Output the (x, y) coordinate of the center of the cell containing the given text.  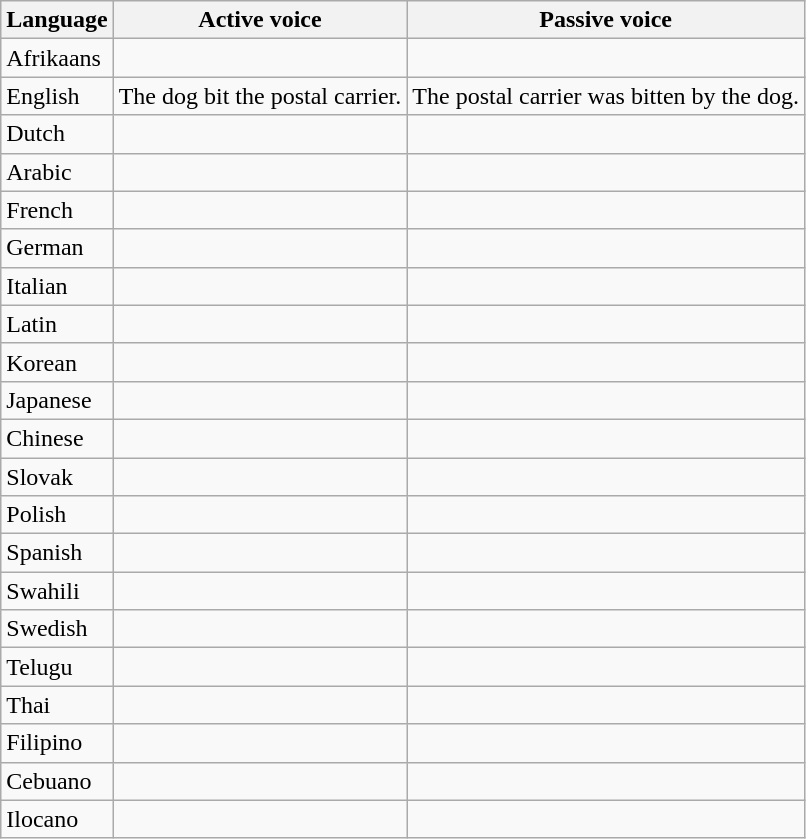
Dutch (57, 134)
Swedish (57, 629)
French (57, 210)
Ilocano (57, 819)
Korean (57, 362)
German (57, 248)
Cebuano (57, 781)
Latin (57, 324)
Filipino (57, 743)
Polish (57, 515)
Japanese (57, 400)
The dog bit the postal carrier. (260, 96)
Active voice (260, 20)
Swahili (57, 591)
The postal carrier was bitten by the dog. (606, 96)
Slovak (57, 477)
English (57, 96)
Italian (57, 286)
Language (57, 20)
Telugu (57, 667)
Passive voice (606, 20)
Spanish (57, 553)
Chinese (57, 438)
Afrikaans (57, 58)
Thai (57, 705)
Arabic (57, 172)
